Locate the cell with the specified text and output its [X, Y] center coordinate. 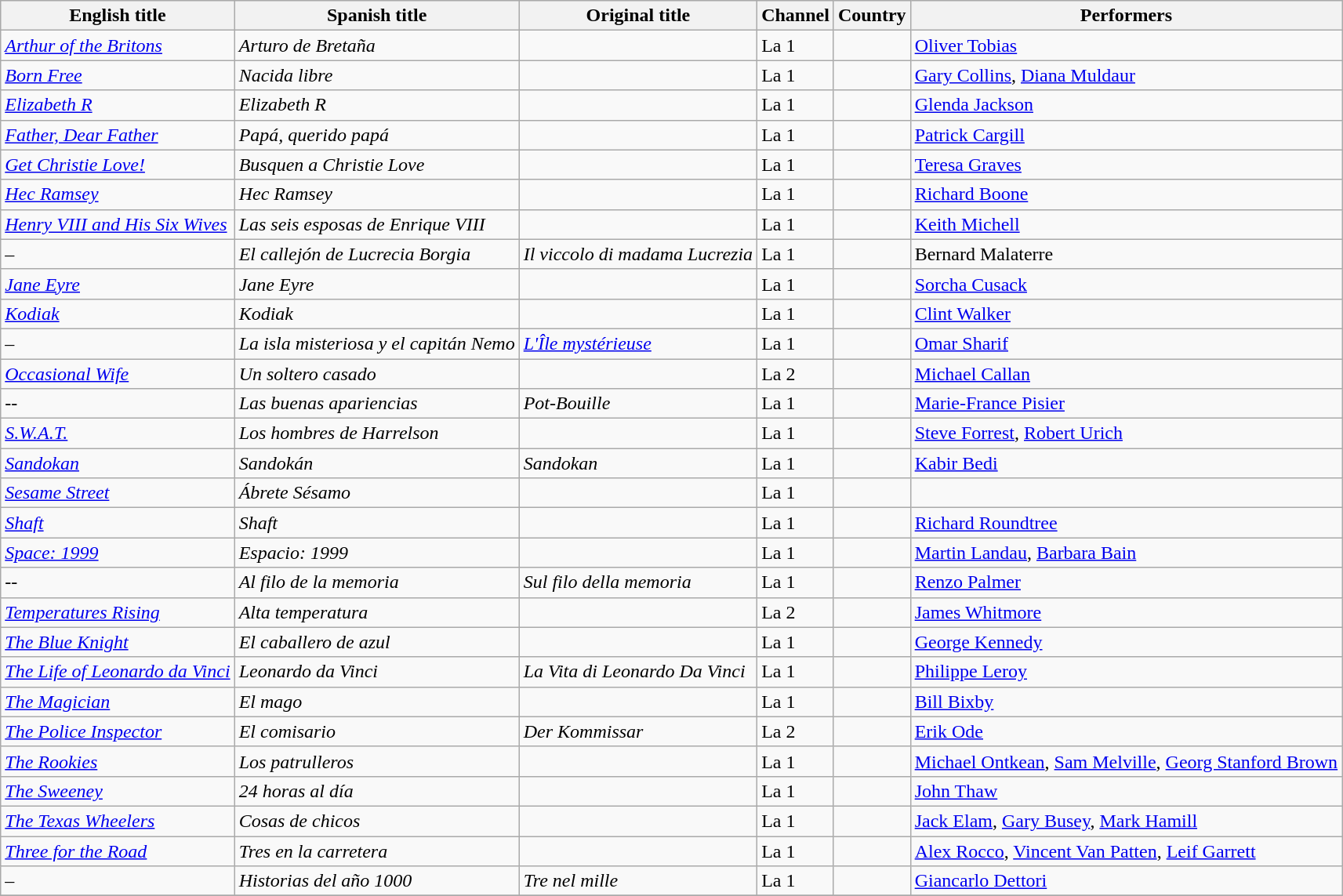
Der Kommissar [638, 731]
Nacida libre [376, 75]
English title [118, 16]
Oliver Tobias [1126, 45]
Historias del año 1000 [376, 881]
Space: 1999 [118, 553]
The Blue Knight [118, 642]
Leonardo da Vinci [376, 672]
Richard Boone [1126, 194]
Los patrulleros [376, 761]
Get Christie Love! [118, 165]
Original title [638, 16]
Performers [1126, 16]
Sandokán [376, 463]
Il viccolo di madama Lucrezia [638, 254]
Las buenas apariencias [376, 404]
Richard Roundtree [1126, 523]
The Police Inspector [118, 731]
Cosas de chicos [376, 821]
Gary Collins, Diana Muldaur [1126, 75]
Spanish title [376, 16]
George Kennedy [1126, 642]
El mago [376, 702]
John Thaw [1126, 791]
Alex Rocco, Vincent Van Patten, Leif Garrett [1126, 851]
Glenda Jackson [1126, 105]
The Rookies [118, 761]
El callejón de Lucrecia Borgia [376, 254]
Occasional Wife [118, 374]
Las seis esposas de Enrique VIII [376, 224]
Giancarlo Dettori [1126, 881]
Pot-Bouille [638, 404]
Kabir Bedi [1126, 463]
24 horas al día [376, 791]
Michael Callan [1126, 374]
Henry VIII and His Six Wives [118, 224]
El caballero de azul [376, 642]
Michael Ontkean, Sam Melville, Georg Stanford Brown [1126, 761]
Keith Michell [1126, 224]
Renzo Palmer [1126, 582]
S.W.A.T. [118, 433]
Un soltero casado [376, 374]
Channel [796, 16]
La Vita di Leonardo Da Vinci [638, 672]
Erik Ode [1126, 731]
Arturo de Bretaña [376, 45]
Clint Walker [1126, 314]
Ábrete Sésamo [376, 493]
Omar Sharif [1126, 343]
El comisario [376, 731]
Three for the Road [118, 851]
The Magician [118, 702]
Papá, querido papá [376, 135]
Jack Elam, Gary Busey, Mark Hamill [1126, 821]
L'Île mystérieuse [638, 343]
Sorcha Cusack [1126, 284]
Patrick Cargill [1126, 135]
Alta temperatura [376, 612]
James Whitmore [1126, 612]
Tres en la carretera [376, 851]
Marie-France Pisier [1126, 404]
Tre nel mille [638, 881]
Sul filo della memoria [638, 582]
Espacio: 1999 [376, 553]
Born Free [118, 75]
Steve Forrest, Robert Urich [1126, 433]
Country [872, 16]
Los hombres de Harrelson [376, 433]
Bernard Malaterre [1126, 254]
Martin Landau, Barbara Bain [1126, 553]
Busquen a Christie Love [376, 165]
Father, Dear Father [118, 135]
Arthur of the Britons [118, 45]
La isla misteriosa y el capitán Nemo [376, 343]
Philippe Leroy [1126, 672]
Sesame Street [118, 493]
Temperatures Rising [118, 612]
Al filo de la memoria [376, 582]
Bill Bixby [1126, 702]
The Sweeney [118, 791]
Teresa Graves [1126, 165]
The Texas Wheelers [118, 821]
The Life of Leonardo da Vinci [118, 672]
